Determine the (X, Y) coordinate at the center of the cell enclosing the given text.  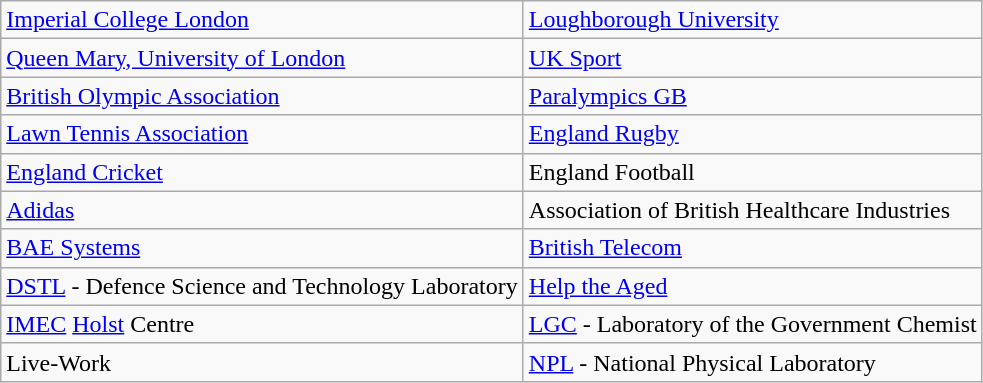
UK Sport (752, 58)
Paralympics GB (752, 96)
British Telecom (752, 248)
British Olympic Association (262, 96)
Loughborough University (752, 20)
England Rugby (752, 134)
England Football (752, 172)
Help the Aged (752, 286)
DSTL - Defence Science and Technology Laboratory (262, 286)
Lawn Tennis Association (262, 134)
Queen Mary, University of London (262, 58)
Adidas (262, 210)
BAE Systems (262, 248)
Imperial College London (262, 20)
IMEC Holst Centre (262, 324)
NPL - National Physical Laboratory (752, 362)
LGC - Laboratory of the Government Chemist (752, 324)
England Cricket (262, 172)
Live-Work (262, 362)
Association of British Healthcare Industries (752, 210)
